Provide the (X, Y) coordinate of the cell's center where the given text is located.  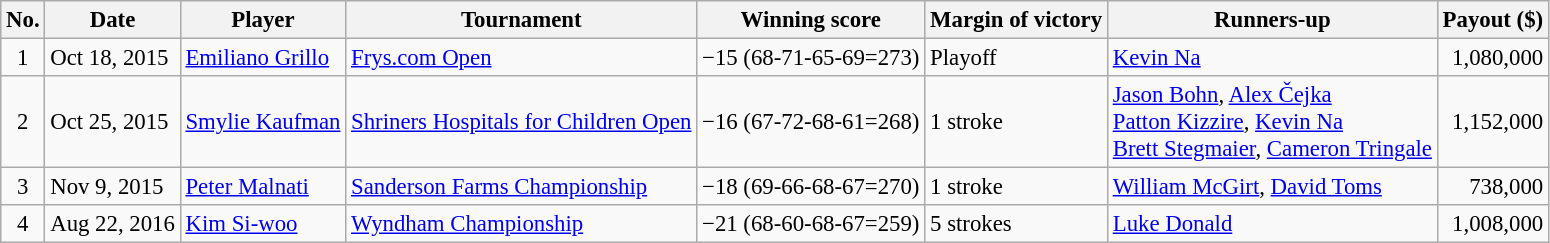
1 (23, 58)
Frys.com Open (522, 58)
−15 (68-71-65-69=273) (811, 58)
Oct 25, 2015 (112, 122)
Emiliano Grillo (263, 58)
−16 (67-72-68-61=268) (811, 122)
738,000 (1492, 187)
Wyndham Championship (522, 224)
Margin of victory (1016, 20)
William McGirt, David Toms (1272, 187)
2 (23, 122)
Date (112, 20)
3 (23, 187)
Peter Malnati (263, 187)
Runners-up (1272, 20)
Kevin Na (1272, 58)
Kim Si-woo (263, 224)
Sanderson Farms Championship (522, 187)
Aug 22, 2016 (112, 224)
No. (23, 20)
1,008,000 (1492, 224)
Payout ($) (1492, 20)
Tournament (522, 20)
Shriners Hospitals for Children Open (522, 122)
−18 (69-66-68-67=270) (811, 187)
Nov 9, 2015 (112, 187)
Player (263, 20)
Luke Donald (1272, 224)
Oct 18, 2015 (112, 58)
4 (23, 224)
Playoff (1016, 58)
Smylie Kaufman (263, 122)
1,080,000 (1492, 58)
Jason Bohn, Alex Čejka Patton Kizzire, Kevin Na Brett Stegmaier, Cameron Tringale (1272, 122)
5 strokes (1016, 224)
1,152,000 (1492, 122)
Winning score (811, 20)
−21 (68-60-68-67=259) (811, 224)
